Locate the cell with the specified text and output its (x, y) center coordinate. 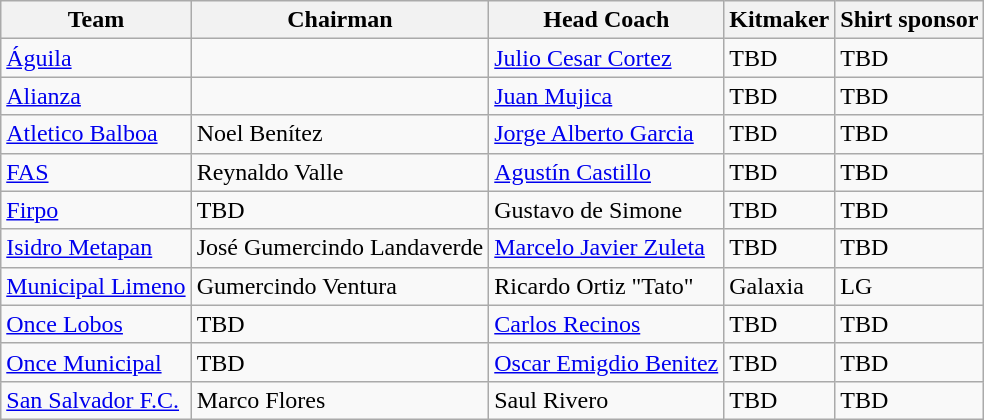
Agustín Castillo (606, 172)
Gustavo de Simone (606, 210)
Noel Benítez (340, 134)
Águila (96, 58)
Municipal Limeno (96, 286)
LG (910, 286)
Chairman (340, 20)
Isidro Metapan (96, 248)
Alianza (96, 96)
José Gumercindo Landaverde (340, 248)
Head Coach (606, 20)
Gumercindo Ventura (340, 286)
Saul Rivero (606, 400)
Atletico Balboa (96, 134)
Oscar Emigdio Benitez (606, 362)
Juan Mujica (606, 96)
Reynaldo Valle (340, 172)
Kitmaker (780, 20)
San Salvador F.C. (96, 400)
Marcelo Javier Zuleta (606, 248)
Once Lobos (96, 324)
FAS (96, 172)
Marco Flores (340, 400)
Galaxia (780, 286)
Jorge Alberto Garcia (606, 134)
Shirt sponsor (910, 20)
Firpo (96, 210)
Once Municipal (96, 362)
Team (96, 20)
Carlos Recinos (606, 324)
Julio Cesar Cortez (606, 58)
Ricardo Ortiz "Tato" (606, 286)
